Pinpoint the cell where the given text exists, returning its (X, Y) midpoint coordinate. 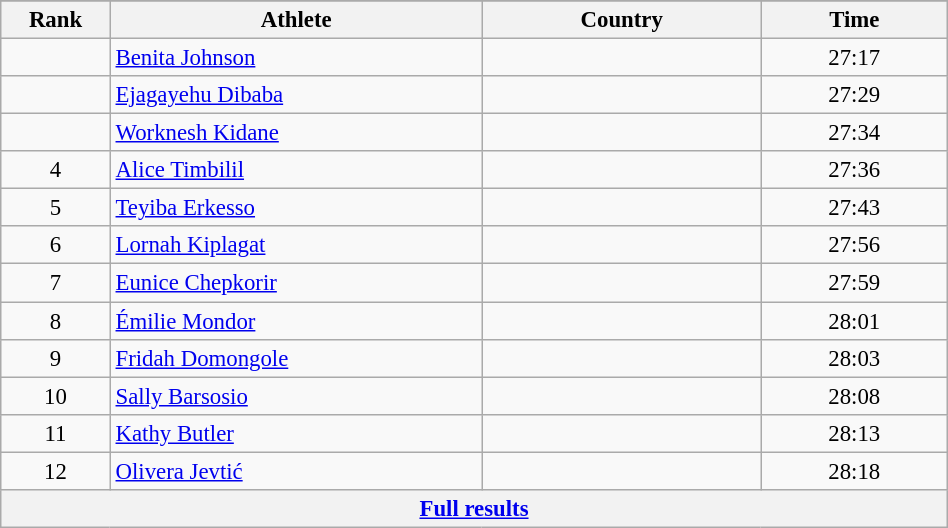
6 (56, 245)
28:03 (854, 358)
Benita Johnson (296, 58)
27:34 (854, 133)
Worknesh Kidane (296, 133)
27:36 (854, 170)
5 (56, 208)
Sally Barsosio (296, 396)
28:01 (854, 321)
28:18 (854, 471)
Émilie Mondor (296, 321)
7 (56, 283)
Olivera Jevtić (296, 471)
Athlete (296, 20)
12 (56, 471)
Country (622, 20)
8 (56, 321)
4 (56, 170)
Eunice Chepkorir (296, 283)
27:29 (854, 95)
Rank (56, 20)
Lornah Kiplagat (296, 245)
Teyiba Erkesso (296, 208)
27:59 (854, 283)
27:56 (854, 245)
28:08 (854, 396)
11 (56, 433)
Kathy Butler (296, 433)
10 (56, 396)
Time (854, 20)
27:43 (854, 208)
Ejagayehu Dibaba (296, 95)
27:17 (854, 58)
9 (56, 358)
Full results (474, 509)
Fridah Domongole (296, 358)
28:13 (854, 433)
Alice Timbilil (296, 170)
